Return the [x, y] coordinate for the center point of the cell that contains the specified text.  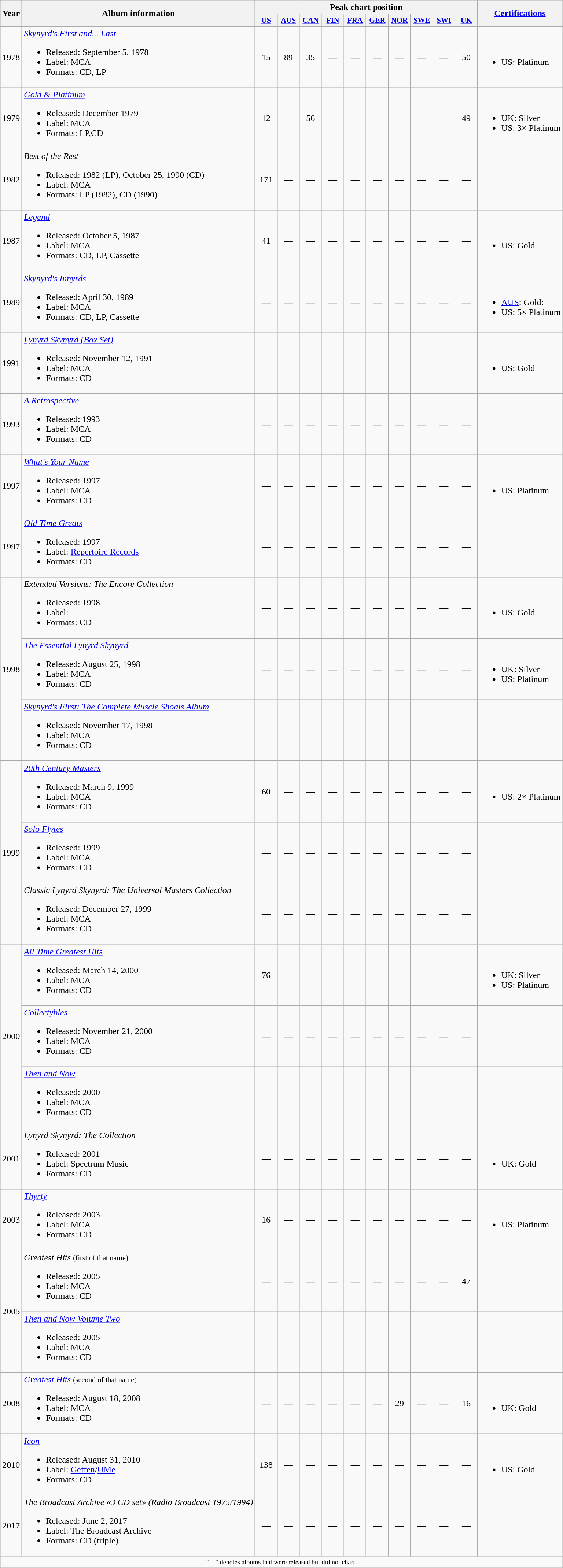
A RetrospectiveReleased: 1993Label: MCAFormats: CD [139, 424]
41 [266, 241]
1989 [11, 302]
What's Your NameReleased: 1997Label: MCAFormats: CD [139, 486]
50 [466, 57]
NOR [400, 21]
IconReleased: August 31, 2010Label: Geffen/UMeFormats: CD [139, 1464]
Lynyrd Skynyrd (Box Set)Released: November 12, 1991Label: MCAFormats: CD [139, 363]
GER [378, 21]
1987 [11, 241]
Skynyrd's InnyrdsReleased: April 30, 1989Label: MCAFormats: CD, LP, Cassette [139, 302]
2008 [11, 1404]
Best of the RestReleased: 1982 (LP), October 25, 1990 (CD)Label: MCAFormats: LP (1982), CD (1990) [139, 179]
60 [266, 791]
Extended Versions: The Encore CollectionReleased: 1998Label:Formats: CD [139, 608]
SWI [444, 21]
UK [466, 21]
Lynyrd Skynyrd: The CollectionReleased: 2001Label: Spectrum MusicFormats: CD [139, 1159]
Classic Lynyrd Skynyrd: The Universal Masters CollectionReleased: December 27, 1999Label: MCAFormats: CD [139, 913]
2003 [11, 1220]
2000 [11, 1036]
76 [266, 975]
1982 [11, 179]
"—" denotes albums that were released but did not chart. [281, 1562]
Gold & PlatinumReleased: December 1979Label: MCAFormats: LP,CD [139, 119]
138 [266, 1464]
2005 [11, 1312]
20th Century MastersReleased: March 9, 1999Label: MCAFormats: CD [139, 791]
171 [266, 179]
Then and NowReleased: 2000Label: MCAFormats: CD [139, 1097]
US: 2× Platinum [520, 791]
CAN [311, 21]
Skynyrd's First and... LastReleased: September 5, 1978Label: MCAFormats: CD, LP [139, 57]
47 [466, 1281]
Old Time GreatsReleased: 1997Label: Repertoire RecordsFormats: CD [139, 546]
The Essential Lynyrd SkynyrdReleased: August 25, 1998Label: MCAFormats: CD [139, 669]
12 [266, 119]
FIN [333, 21]
2010 [11, 1464]
1993 [11, 424]
US [266, 21]
Peak chart position [367, 7]
Solo FlytesReleased: 1999Label: MCAFormats: CD [139, 853]
Skynyrd's First: The Complete Muscle Shoals AlbumReleased: November 17, 1998Label: MCAFormats: CD [139, 730]
FRA [355, 21]
The Broadcast Archive «3 CD set» (Radio Broadcast 1975/1994)Released: June 2, 2017Label: The Broadcast ArchiveFormats: CD (triple) [139, 1526]
AUS: Gold:US: 5× Platinum [520, 302]
1978 [11, 57]
SWE [422, 21]
1979 [11, 119]
Year [11, 14]
CollectyblesReleased: November 21, 2000Label: MCAFormats: CD [139, 1036]
2017 [11, 1526]
Then and Now Volume TwoReleased: 2005Label: MCAFormats: CD [139, 1342]
Greatest Hits (second of that name)Released: August 18, 2008Label: MCAFormats: CD [139, 1404]
UK: SilverUS: 3× Platinum [520, 119]
Album information [139, 14]
1991 [11, 363]
35 [311, 57]
ThyrtyReleased: 2003Label: MCAFormats: CD [139, 1220]
2001 [11, 1159]
1998 [11, 669]
LegendReleased: October 5, 1987Label: MCAFormats: CD, LP, Cassette [139, 241]
AUS [288, 21]
Certifications [520, 14]
1999 [11, 853]
49 [466, 119]
All Time Greatest HitsReleased: March 14, 2000Label: MCAFormats: CD [139, 975]
56 [311, 119]
Greatest Hits (first of that name)Released: 2005Label: MCAFormats: CD [139, 1281]
15 [266, 57]
89 [288, 57]
29 [400, 1404]
